Scan for the cell matching the given text and deliver its [x, y] coordinate at center. 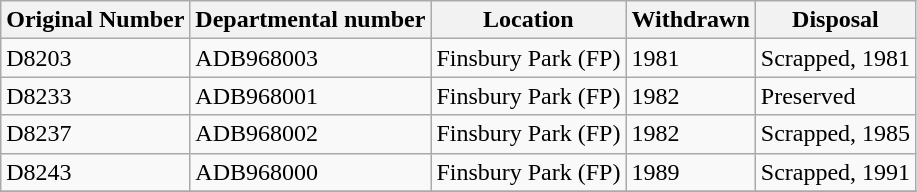
Scrapped, 1981 [835, 58]
D8203 [96, 58]
ADB968001 [310, 96]
Original Number [96, 20]
1989 [690, 172]
Location [528, 20]
Departmental number [310, 20]
Scrapped, 1991 [835, 172]
D8233 [96, 96]
D8237 [96, 134]
1981 [690, 58]
ADB968002 [310, 134]
ADB968003 [310, 58]
ADB968000 [310, 172]
Withdrawn [690, 20]
Scrapped, 1985 [835, 134]
D8243 [96, 172]
Disposal [835, 20]
Preserved [835, 96]
